Locate the cell with the specified text and output its (x, y) center coordinate. 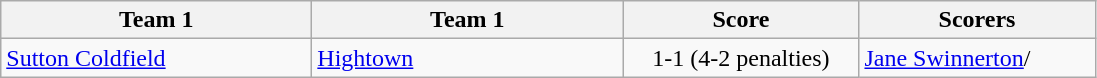
Sutton Coldfield (156, 58)
Score (741, 20)
Hightown (468, 58)
1-1 (4-2 penalties) (741, 58)
Jane Swinnerton/ (977, 58)
Scorers (977, 20)
